Output the (x, y) coordinate of the center of the cell containing the given text.  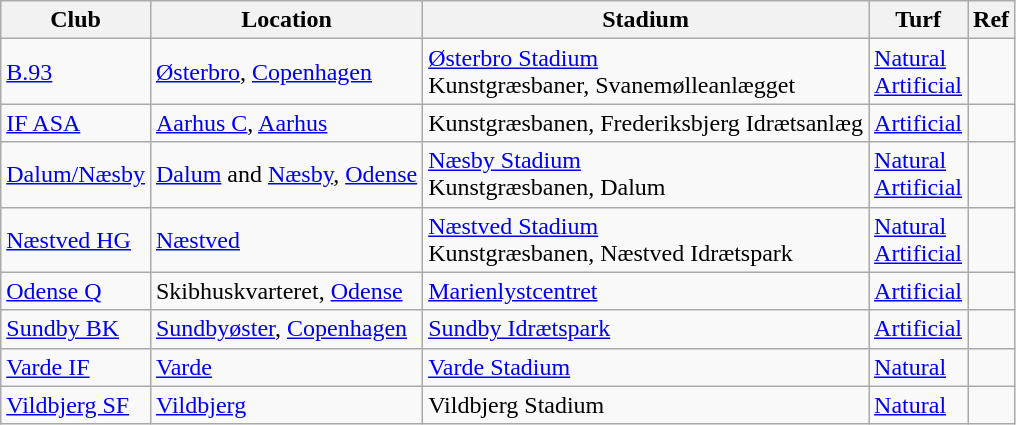
Varde IF (76, 367)
B.93 (76, 72)
Sundbyøster, Copenhagen (286, 329)
Varde (286, 367)
Dalum/Næsby (76, 174)
Østerbro, Copenhagen (286, 72)
Næstved StadiumKunstgræsbanen, Næstved Idrætspark (646, 240)
Vildbjerg (286, 405)
Marienlystcentret (646, 291)
IF ASA (76, 123)
Club (76, 20)
Sundby Idrætspark (646, 329)
Vildbjerg Stadium (646, 405)
Næstved (286, 240)
Vildbjerg SF (76, 405)
Aarhus C, Aarhus (286, 123)
Sundby BK (76, 329)
Turf (918, 20)
Næstved HG (76, 240)
Dalum and Næsby, Odense (286, 174)
Skibhuskvarteret, Odense (286, 291)
Næsby StadiumKunstgræsbanen, Dalum (646, 174)
Ref (992, 20)
Stadium (646, 20)
Location (286, 20)
Kunstgræsbanen, Frederiksbjerg Idrætsanlæg (646, 123)
Varde Stadium (646, 367)
Østerbro StadiumKunstgræsbaner, Svanemølleanlægget (646, 72)
Odense Q (76, 291)
